Scan for the cell matching the given text and deliver its [X, Y] coordinate at center. 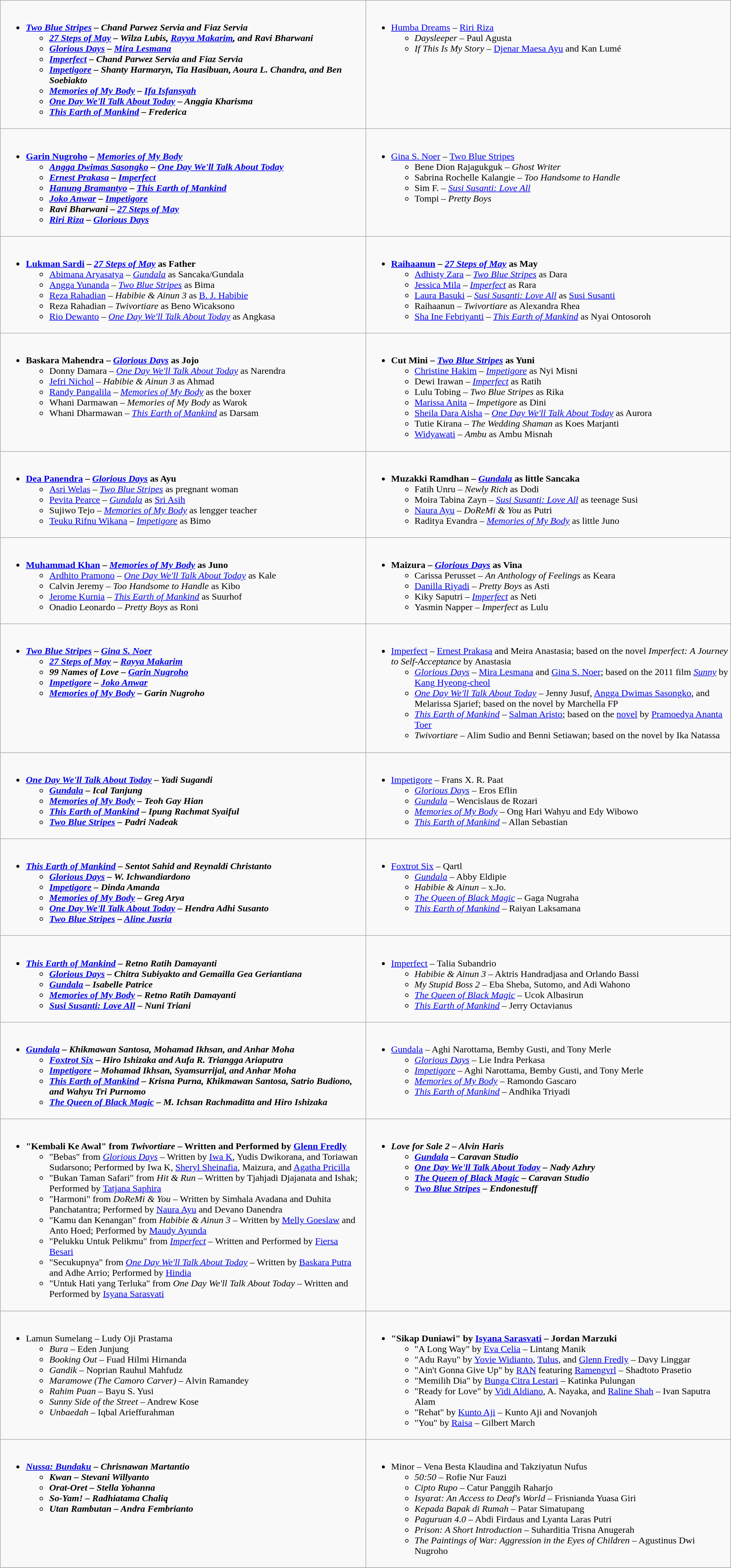
Nussa: Bundaku – Chrisnawan MartantioKwan – Stevani WillyantoOrat-Oret – Stella YohannaSo-Yam! – Radhiatama ChaliqUtan Rambutan – Andra Fembrianto [183, 1504]
Foxtrot Six – QartlGundala – Abby EldipieHabibie & Ainun – x.Jo.The Queen of Black Magic – Gaga NugrahaThis Earth of Mankind – Raiyan Laksamana [548, 887]
Humba Dreams – Riri RizaDaysleeper – Paul AgustaIf This Is My Story – Djenar Maesa Ayu and Kan Lumé [548, 65]
